For the text-containing cell, return its midpoint in (X, Y) coordinate format. 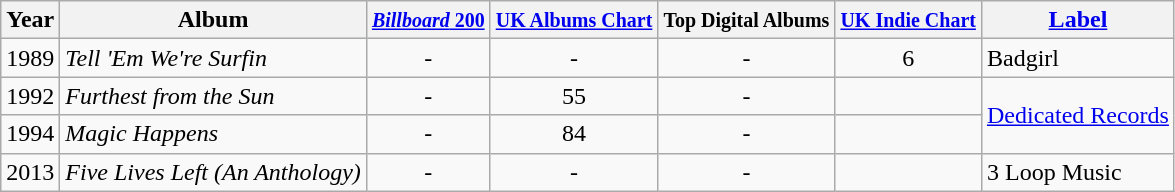
UK Albums Chart (574, 20)
Badgirl (1078, 58)
3 Loop Music (1078, 172)
Dedicated Records (1078, 115)
Year (30, 20)
84 (574, 134)
UK Indie Chart (908, 20)
Label (1078, 20)
2013 (30, 172)
1992 (30, 96)
Magic Happens (214, 134)
6 (908, 58)
Furthest from the Sun (214, 96)
Album (214, 20)
1994 (30, 134)
1989 (30, 58)
Top Digital Albums (746, 20)
55 (574, 96)
Five Lives Left (An Anthology) (214, 172)
Billboard 200 (428, 20)
Tell 'Em We're Surfin (214, 58)
